Scan for the cell matching the given text and deliver its [x, y] coordinate at center. 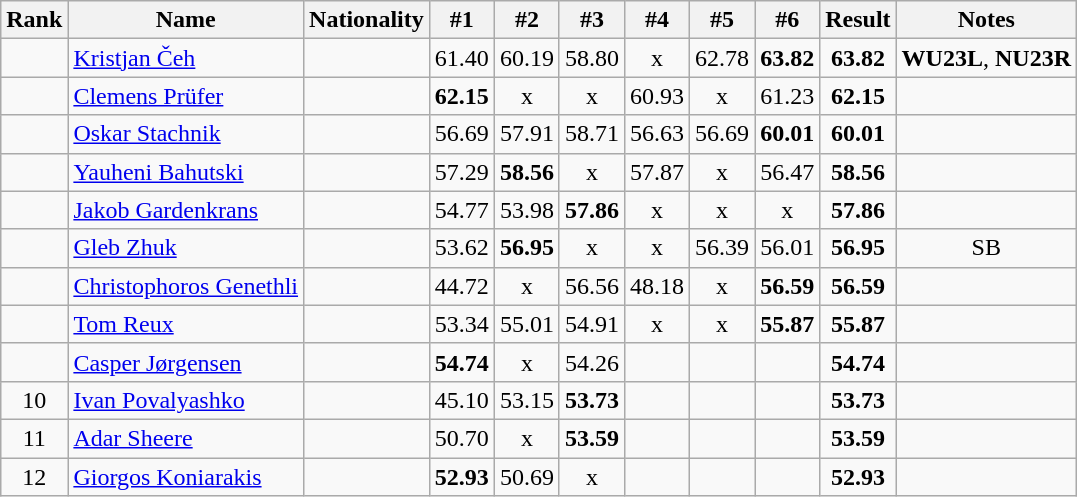
Result [858, 20]
Kristjan Čeh [186, 58]
56.47 [788, 172]
#4 [656, 20]
11 [34, 438]
62.78 [722, 58]
56.63 [656, 134]
Oskar Stachnik [186, 134]
#2 [526, 20]
12 [34, 477]
53.15 [526, 400]
#5 [722, 20]
WU23L, NU23R [986, 58]
45.10 [462, 400]
58.71 [592, 134]
54.91 [592, 324]
Nationality [367, 20]
48.18 [656, 286]
60.19 [526, 58]
53.98 [526, 210]
57.91 [526, 134]
Gleb Zhuk [186, 248]
57.29 [462, 172]
10 [34, 400]
50.69 [526, 477]
56.39 [722, 248]
Casper Jørgensen [186, 362]
Yauheni Bahutski [186, 172]
Rank [34, 20]
54.77 [462, 210]
#6 [788, 20]
#3 [592, 20]
54.26 [592, 362]
Ivan Povalyashko [186, 400]
56.56 [592, 286]
Notes [986, 20]
61.23 [788, 96]
60.93 [656, 96]
Clemens Prüfer [186, 96]
53.34 [462, 324]
SB [986, 248]
Christophoros Genethli [186, 286]
44.72 [462, 286]
58.80 [592, 58]
Jakob Gardenkrans [186, 210]
55.01 [526, 324]
Giorgos Koniarakis [186, 477]
56.01 [788, 248]
57.87 [656, 172]
#1 [462, 20]
Tom Reux [186, 324]
Name [186, 20]
61.40 [462, 58]
53.62 [462, 248]
50.70 [462, 438]
Adar Sheere [186, 438]
